Find where the given text appears and provide that cell's center as [x, y] coordinate. 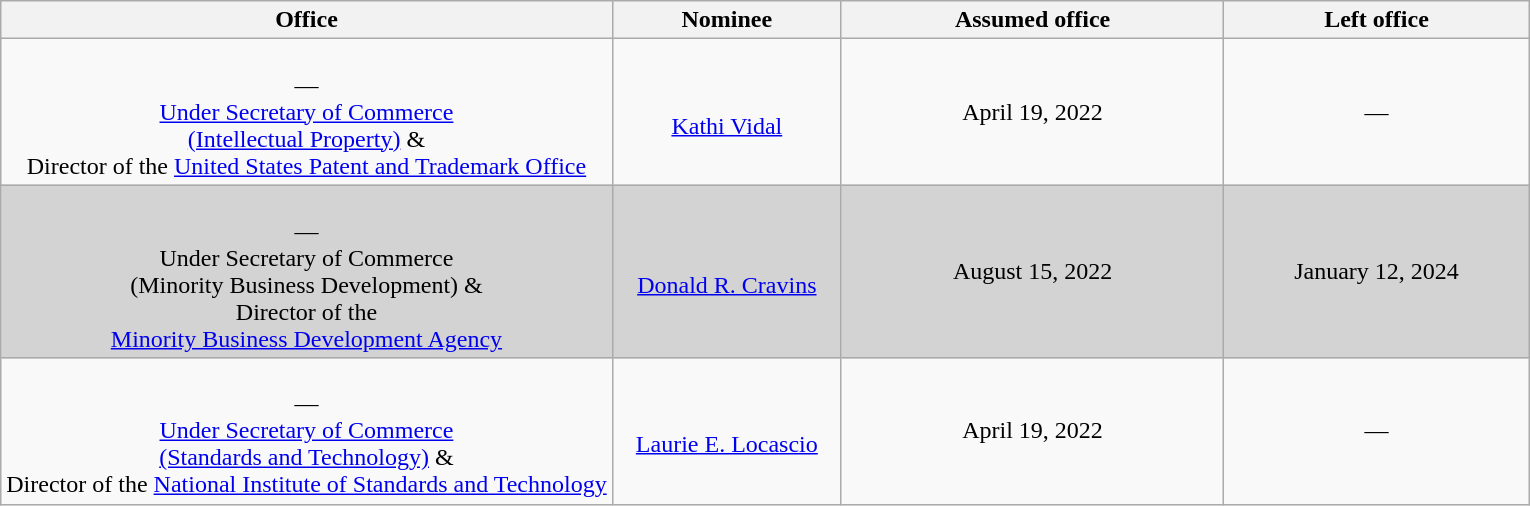
Left office [1377, 20]
—Under Secretary of Commerce(Intellectual Property) &Director of the United States Patent and Trademark Office [306, 112]
Office [306, 20]
—Under Secretary of Commerce(Standards and Technology) &Director of the National Institute of Standards and Technology [306, 431]
August 15, 2022 [1032, 272]
January 12, 2024 [1377, 272]
Nominee [726, 20]
Laurie E. Locascio [726, 431]
—Under Secretary of Commerce(Minority Business Development) &Director of theMinority Business Development Agency [306, 272]
Assumed office [1032, 20]
Kathi Vidal [726, 112]
Donald R. Cravins [726, 272]
